Return the [X, Y] coordinate for the center point of the cell that contains the specified text.  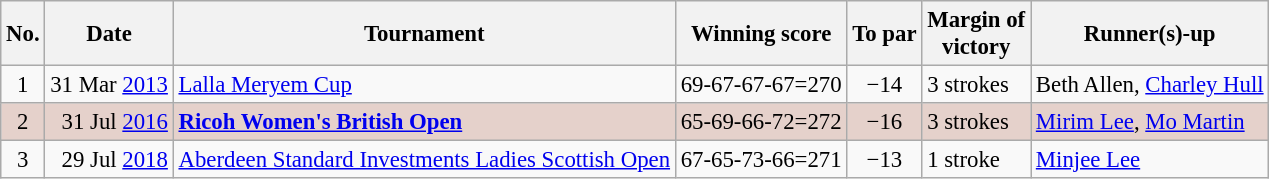
Margin ofvictory [976, 34]
Runner(s)-up [1150, 34]
Mirim Lee, Mo Martin [1150, 122]
3 [23, 160]
31 Jul 2016 [109, 122]
To par [884, 34]
Date [109, 34]
−16 [884, 122]
Lalla Meryem Cup [424, 85]
Minjee Lee [1150, 160]
−13 [884, 160]
1 stroke [976, 160]
−14 [884, 85]
No. [23, 34]
67-65-73-66=271 [761, 160]
69-67-67-67=270 [761, 85]
Ricoh Women's British Open [424, 122]
65-69-66-72=272 [761, 122]
Aberdeen Standard Investments Ladies Scottish Open [424, 160]
Winning score [761, 34]
29 Jul 2018 [109, 160]
Tournament [424, 34]
1 [23, 85]
Beth Allen, Charley Hull [1150, 85]
2 [23, 122]
31 Mar 2013 [109, 85]
